Provide the (x, y) coordinate of the cell's center where the given text is located.  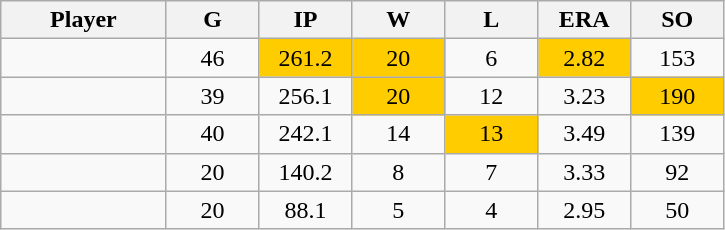
8 (398, 172)
256.1 (306, 96)
5 (398, 210)
ERA (584, 20)
4 (492, 210)
2.95 (584, 210)
14 (398, 134)
39 (212, 96)
6 (492, 58)
88.1 (306, 210)
2.82 (584, 58)
W (398, 20)
L (492, 20)
190 (678, 96)
SO (678, 20)
242.1 (306, 134)
92 (678, 172)
7 (492, 172)
3.33 (584, 172)
12 (492, 96)
IP (306, 20)
3.49 (584, 134)
G (212, 20)
261.2 (306, 58)
46 (212, 58)
140.2 (306, 172)
13 (492, 134)
3.23 (584, 96)
153 (678, 58)
50 (678, 210)
139 (678, 134)
40 (212, 134)
Player (84, 20)
